Scan for the cell matching the given text and deliver its [x, y] coordinate at center. 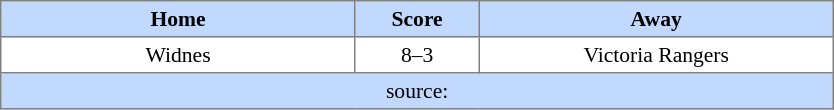
Away [656, 19]
Home [178, 19]
Victoria Rangers [656, 55]
source: [418, 91]
Widnes [178, 55]
Score [417, 19]
8–3 [417, 55]
